Extract the (X, Y) coordinate from the center of the cell holding the provided text.  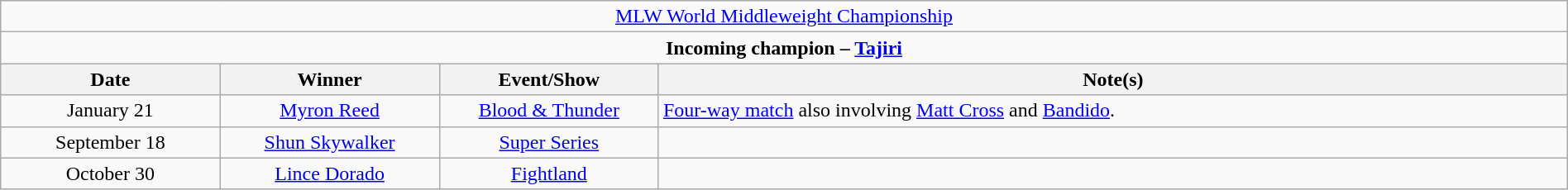
Incoming champion – Tajiri (784, 48)
Blood & Thunder (549, 111)
January 21 (111, 111)
MLW World Middleweight Championship (784, 17)
Winner (329, 79)
Date (111, 79)
Note(s) (1113, 79)
Fightland (549, 173)
Shun Skywalker (329, 142)
Super Series (549, 142)
Event/Show (549, 79)
Myron Reed (329, 111)
Lince Dorado (329, 173)
Four-way match also involving Matt Cross and Bandido. (1113, 111)
October 30 (111, 173)
September 18 (111, 142)
